Identify which cell holds the provided text, then report its [X, Y] central coordinate. 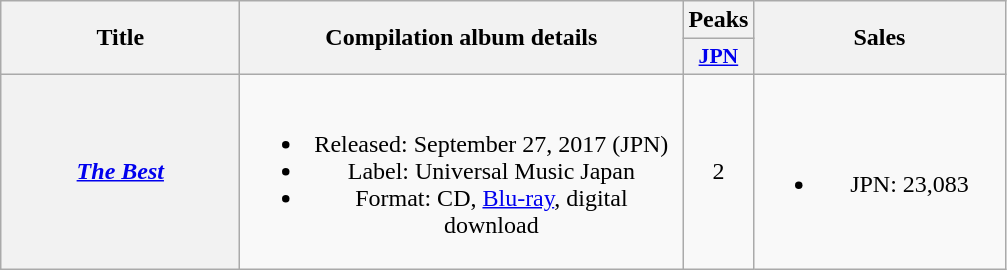
Sales [880, 38]
JPN: 23,083 [880, 171]
JPN [718, 57]
Compilation album details [462, 38]
The Best [120, 171]
Title [120, 38]
Peaks [718, 20]
2 [718, 171]
Released: September 27, 2017 (JPN)Label: Universal Music JapanFormat: CD, Blu-ray, digital download [462, 171]
